Extract the [X, Y] coordinate from the center of the cell holding the provided text.  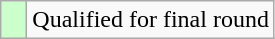
Qualified for final round [151, 20]
